Pinpoint the cell where the given text exists, returning its [x, y] midpoint coordinate. 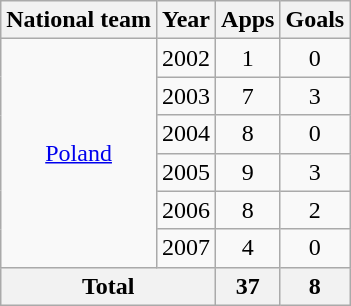
Year [186, 20]
National team [79, 20]
Apps [248, 20]
2004 [186, 134]
Goals [315, 20]
2002 [186, 58]
2006 [186, 210]
2 [315, 210]
2007 [186, 248]
2003 [186, 96]
37 [248, 286]
1 [248, 58]
9 [248, 172]
7 [248, 96]
2005 [186, 172]
Total [108, 286]
4 [248, 248]
Poland [79, 153]
